Return [x, y] of the center of cell containing provided text 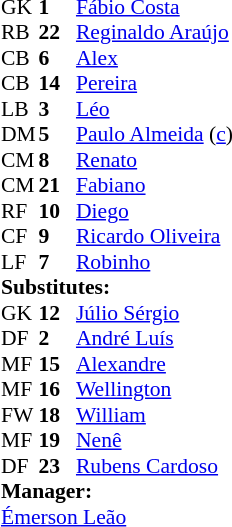
22 [57, 33]
18 [57, 415]
8 [57, 160]
GK [20, 313]
16 [57, 389]
5 [57, 135]
19 [57, 441]
15 [57, 364]
FW [20, 415]
CF [20, 237]
9 [57, 237]
2 [57, 339]
21 [57, 185]
LF [20, 262]
10 [57, 211]
23 [57, 466]
RB [20, 33]
12 [57, 313]
7 [57, 262]
3 [57, 109]
RF [20, 211]
LB [20, 109]
14 [57, 83]
DM [20, 135]
6 [57, 58]
